Extract the (X, Y) coordinate from the center of the cell holding the provided text.  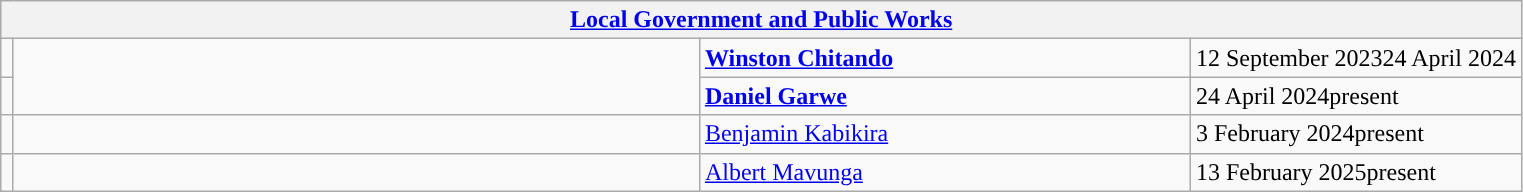
12 September 202324 April 2024 (1356, 58)
Benjamin Kabikira (944, 134)
Local Government and Public Works (762, 20)
Albert Mavunga (944, 172)
Daniel Garwe (944, 96)
13 February 2025present (1356, 172)
3 February 2024present (1356, 134)
Winston Chitando (944, 58)
24 April 2024present (1356, 96)
